Determine the (X, Y) coordinate at the center of the cell enclosing the given text.  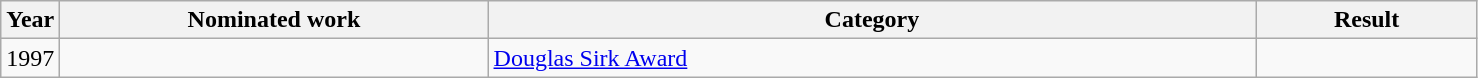
Douglas Sirk Award (872, 58)
1997 (30, 58)
Year (30, 20)
Result (1366, 20)
Category (872, 20)
Nominated work (274, 20)
